Provide the [x, y] coordinate of the cell's center where the given text is located.  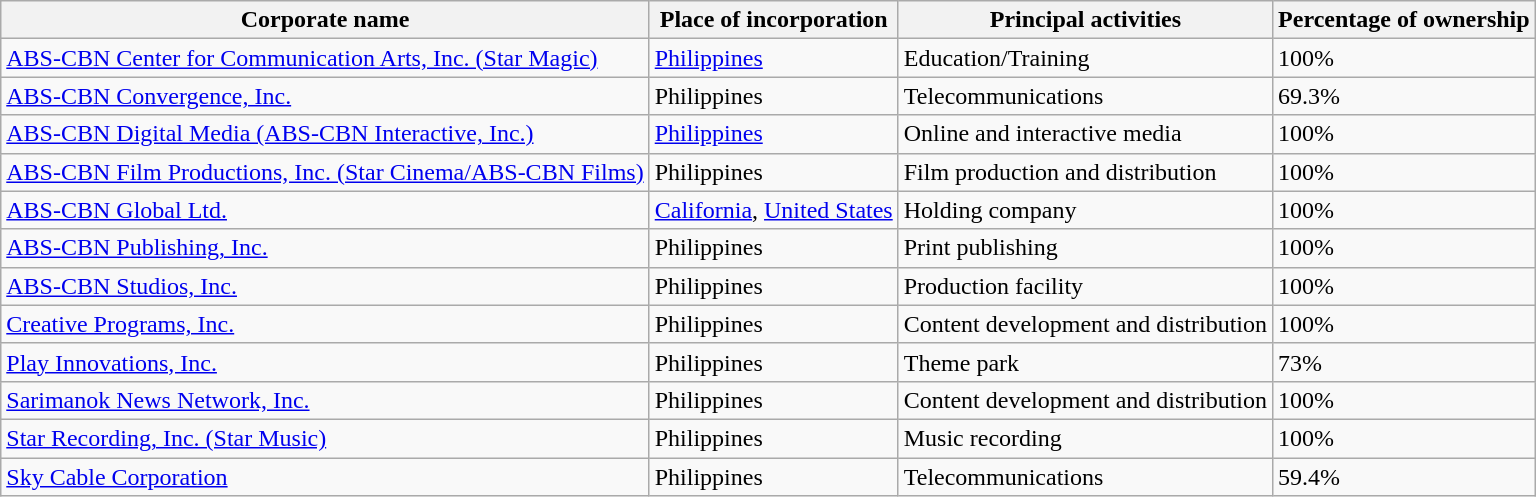
Place of incorporation [774, 20]
Corporate name [325, 20]
Film production and distribution [1085, 172]
Music recording [1085, 438]
ABS-CBN Global Ltd. [325, 210]
Sarimanok News Network, Inc. [325, 400]
Print publishing [1085, 248]
Principal activities [1085, 20]
73% [1404, 362]
Theme park [1085, 362]
69.3% [1404, 96]
ABS-CBN Center for Communication Arts, Inc. (Star Magic) [325, 58]
California, United States [774, 210]
ABS-CBN Publishing, Inc. [325, 248]
Education/Training [1085, 58]
Holding company [1085, 210]
ABS-CBN Digital Media (ABS-CBN Interactive, Inc.) [325, 134]
Sky Cable Corporation [325, 477]
Play Innovations, Inc. [325, 362]
59.4% [1404, 477]
Percentage of ownership [1404, 20]
ABS-CBN Film Productions, Inc. (Star Cinema/ABS-CBN Films) [325, 172]
Creative Programs, Inc. [325, 324]
Star Recording, Inc. (Star Music) [325, 438]
ABS-CBN Convergence, Inc. [325, 96]
ABS-CBN Studios, Inc. [325, 286]
Production facility [1085, 286]
Online and interactive media [1085, 134]
